Locate the cell with the specified text and output its [x, y] center coordinate. 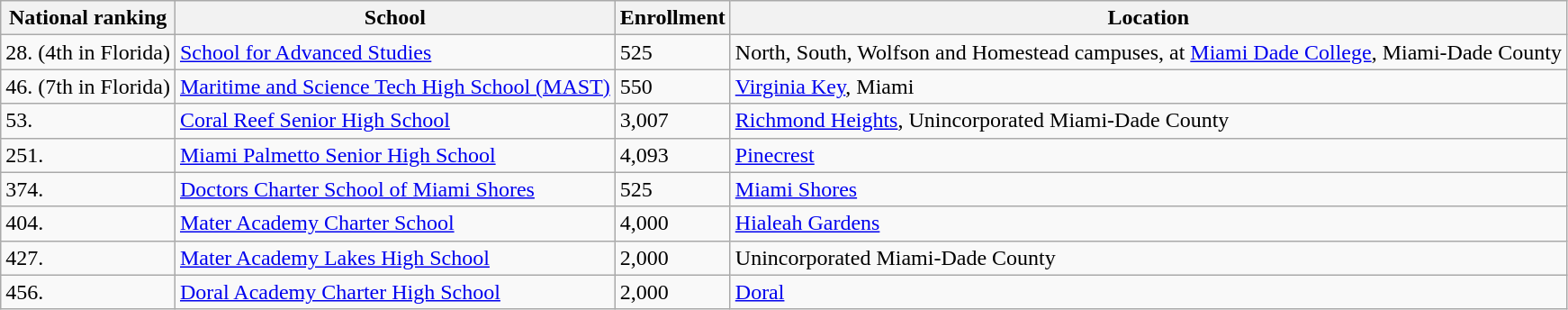
Hialeah Gardens [1149, 223]
Richmond Heights, Unincorporated Miami-Dade County [1149, 121]
4,000 [672, 223]
251. [88, 155]
Pinecrest [1149, 155]
Mater Academy Lakes High School [394, 258]
Doctors Charter School of Miami Shores [394, 189]
427. [88, 258]
28. (4th in Florida) [88, 52]
404. [88, 223]
Miami Shores [1149, 189]
Location [1149, 18]
Enrollment [672, 18]
Unincorporated Miami-Dade County [1149, 258]
National ranking [88, 18]
Maritime and Science Tech High School (MAST) [394, 87]
Doral Academy Charter High School [394, 292]
Doral [1149, 292]
School [394, 18]
456. [88, 292]
374. [88, 189]
School for Advanced Studies [394, 52]
3,007 [672, 121]
North, South, Wolfson and Homestead campuses, at Miami Dade College, Miami-Dade County [1149, 52]
550 [672, 87]
46. (7th in Florida) [88, 87]
4,093 [672, 155]
53. [88, 121]
Virginia Key, Miami [1149, 87]
Coral Reef Senior High School [394, 121]
Miami Palmetto Senior High School [394, 155]
Mater Academy Charter School [394, 223]
